Find where the given text appears and provide that cell's center as (X, Y) coordinate. 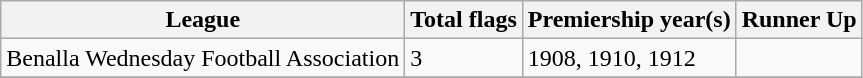
3 (464, 58)
Benalla Wednesday Football Association (203, 58)
League (203, 20)
Premiership year(s) (629, 20)
Runner Up (799, 20)
1908, 1910, 1912 (629, 58)
Total flags (464, 20)
